Extract the (x, y) coordinate from the center of the cell holding the provided text.  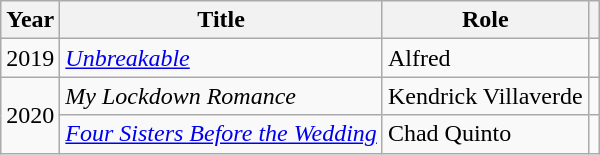
Alfred (485, 58)
Role (485, 20)
Title (222, 20)
2020 (30, 115)
Kendrick Villaverde (485, 96)
Unbreakable (222, 58)
My Lockdown Romance (222, 96)
Year (30, 20)
Four Sisters Before the Wedding (222, 134)
Chad Quinto (485, 134)
2019 (30, 58)
